For the text-containing cell, return its midpoint in (x, y) coordinate format. 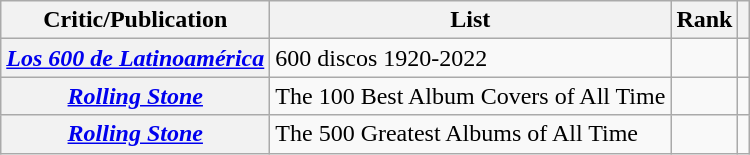
Critic/Publication (136, 20)
Los 600 de Latinoamérica (136, 58)
The 100 Best Album Covers of All Time (470, 96)
Rank (704, 20)
List (470, 20)
The 500 Greatest Albums of All Time (470, 134)
600 discos 1920-2022 (470, 58)
